Return [X, Y] of the center of cell containing provided text 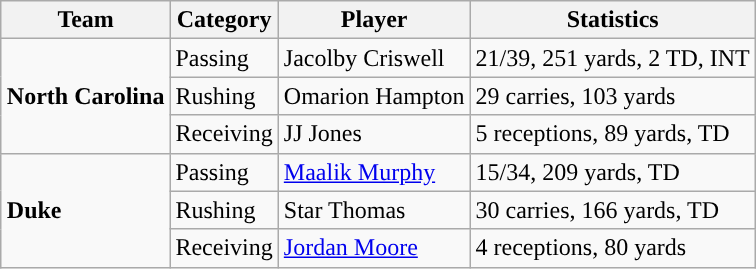
Jordan Moore [374, 248]
JJ Jones [374, 134]
Statistics [612, 20]
Category [224, 20]
Star Thomas [374, 210]
Team [86, 20]
4 receptions, 80 yards [612, 248]
5 receptions, 89 yards, TD [612, 134]
29 carries, 103 yards [612, 96]
North Carolina [86, 96]
15/34, 209 yards, TD [612, 172]
Player [374, 20]
Duke [86, 210]
Maalik Murphy [374, 172]
Omarion Hampton [374, 96]
30 carries, 166 yards, TD [612, 210]
21/39, 251 yards, 2 TD, INT [612, 58]
Jacolby Criswell [374, 58]
